Find where the given text appears and provide that cell's center as (x, y) coordinate. 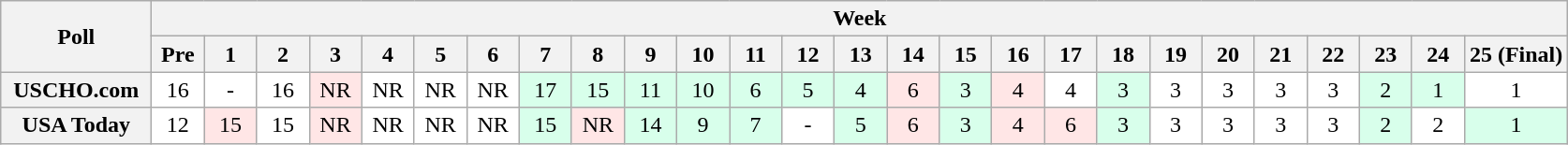
13 (861, 54)
8 (598, 54)
19 (1176, 54)
Pre (178, 54)
22 (1333, 54)
21 (1280, 54)
Week (860, 19)
20 (1228, 54)
USA Today (77, 125)
Poll (77, 36)
USCHO.com (77, 90)
18 (1123, 54)
23 (1385, 54)
24 (1438, 54)
25 (Final) (1516, 54)
